Provide the [X, Y] coordinate of the cell's center where the given text is located.  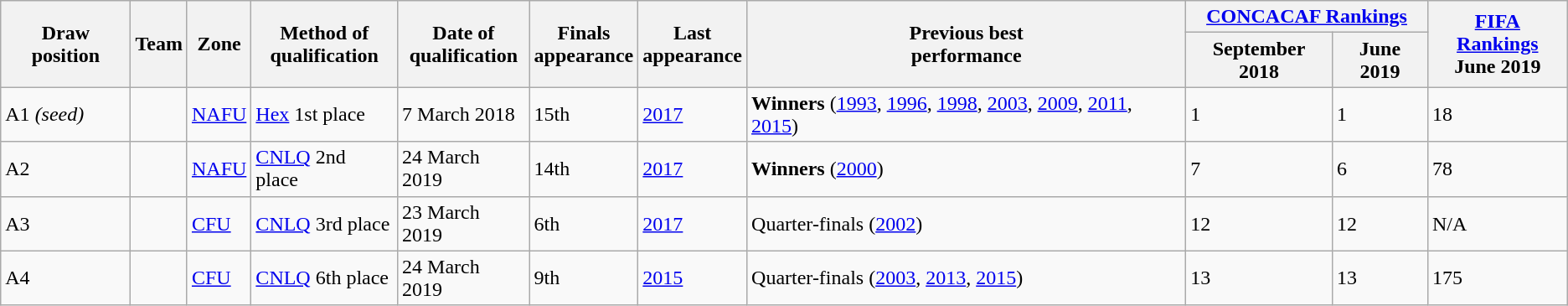
Date ofqualification [464, 44]
Previous bestperformance [967, 44]
Draw position [65, 44]
15th [584, 114]
18 [1498, 114]
Winners (1993, 1996, 1998, 2003, 2009, 2011, 2015) [967, 114]
Method ofqualification [325, 44]
78 [1498, 169]
September 2018 [1260, 60]
CNLQ 3rd place [325, 223]
7 [1260, 169]
2015 [693, 278]
FIFA RankingsJune 2019 [1498, 44]
A1 (seed) [65, 114]
CONCACAF Rankings [1307, 17]
Lastappearance [693, 44]
9th [584, 278]
23 March 2019 [464, 223]
N/A [1498, 223]
Zone [219, 44]
175 [1498, 278]
A4 [65, 278]
Winners (2000) [967, 169]
Finalsappearance [584, 44]
6 [1380, 169]
6th [584, 223]
CNLQ 6th place [325, 278]
Hex 1st place [325, 114]
14th [584, 169]
Team [159, 44]
Quarter-finals (2003, 2013, 2015) [967, 278]
CNLQ 2nd place [325, 169]
Quarter-finals (2002) [967, 223]
June 2019 [1380, 60]
7 March 2018 [464, 114]
A2 [65, 169]
A3 [65, 223]
